Find where the given text appears and provide that cell's center as [x, y] coordinate. 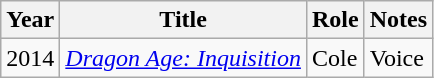
Notes [398, 20]
Dragon Age: Inquisition [184, 58]
Role [335, 20]
Cole [335, 58]
2014 [30, 58]
Voice [398, 58]
Year [30, 20]
Title [184, 20]
